Find where the given text appears and provide that cell's center as [X, Y] coordinate. 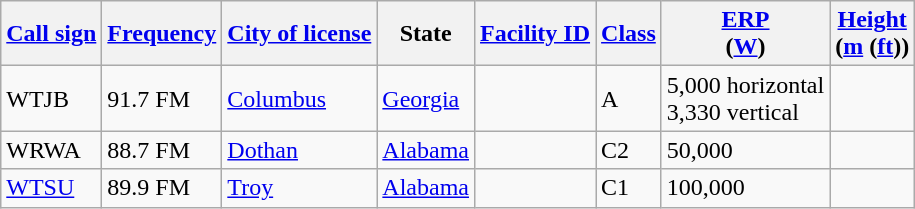
88.7 FM [162, 150]
WRWA [52, 150]
Frequency [162, 34]
Dothan [300, 150]
WTJB [52, 98]
50,000 [745, 150]
C2 [629, 150]
Georgia [426, 98]
Height(m (ft)) [872, 34]
Troy [300, 188]
Facility ID [536, 34]
100,000 [745, 188]
Call sign [52, 34]
5,000 horizontal3,330 vertical [745, 98]
89.9 FM [162, 188]
A [629, 98]
91.7 FM [162, 98]
Class [629, 34]
WTSU [52, 188]
ERP(W) [745, 34]
Columbus [300, 98]
State [426, 34]
City of license [300, 34]
C1 [629, 188]
